Detect which cell encompasses the target text, then output its [x, y] center coordinate. 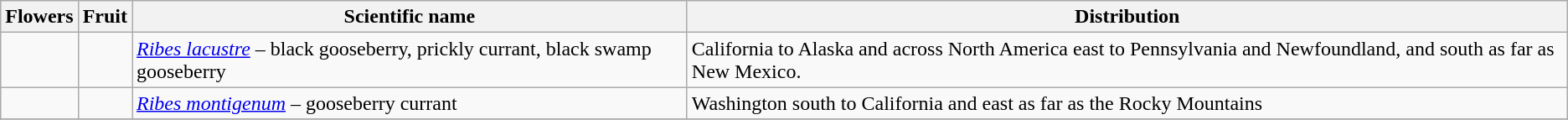
Ribes montigenum – gooseberry currant [410, 103]
Fruit [105, 17]
Distribution [1127, 17]
Flowers [39, 17]
California to Alaska and across North America east to Pennsylvania and Newfoundland, and south as far as New Mexico. [1127, 60]
Washington south to California and east as far as the Rocky Mountains [1127, 103]
Ribes lacustre – black gooseberry, prickly currant, black swamp gooseberry [410, 60]
Scientific name [410, 17]
